Determine the (X, Y) coordinate at the center of the cell enclosing the given text.  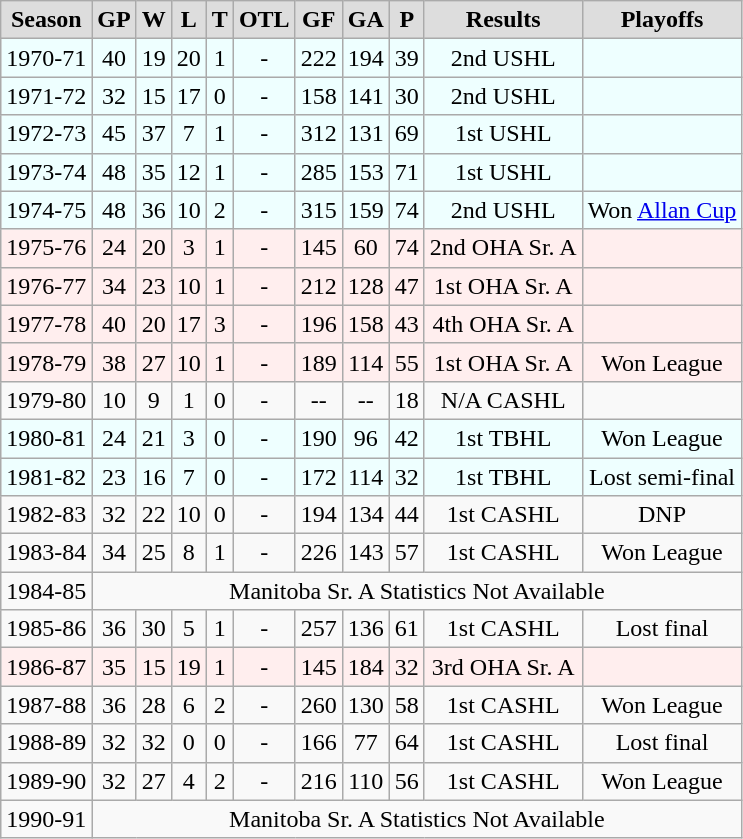
43 (406, 324)
1988-89 (46, 743)
1980-81 (46, 438)
16 (154, 477)
1973-74 (46, 172)
131 (366, 134)
159 (366, 210)
184 (366, 667)
189 (318, 362)
DNP (662, 515)
172 (318, 477)
8 (188, 553)
1976-77 (46, 286)
GA (366, 20)
1985-86 (46, 629)
1989-90 (46, 781)
315 (318, 210)
25 (154, 553)
61 (406, 629)
1987-88 (46, 705)
21 (154, 438)
58 (406, 705)
77 (366, 743)
1986-87 (46, 667)
216 (318, 781)
5 (188, 629)
60 (366, 248)
1981-82 (46, 477)
196 (318, 324)
1990-91 (46, 819)
Season (46, 20)
22 (154, 515)
L (188, 20)
260 (318, 705)
42 (406, 438)
222 (318, 58)
T (220, 20)
GP (114, 20)
285 (318, 172)
12 (188, 172)
Lost semi-final (662, 477)
128 (366, 286)
Won Allan Cup (662, 210)
134 (366, 515)
190 (318, 438)
312 (318, 134)
57 (406, 553)
39 (406, 58)
N/A CASHL (503, 400)
141 (366, 96)
9 (154, 400)
P (406, 20)
Playoffs (662, 20)
44 (406, 515)
64 (406, 743)
GF (318, 20)
212 (318, 286)
18 (406, 400)
6 (188, 705)
1974-75 (46, 210)
3rd OHA Sr. A (503, 667)
W (154, 20)
1977-78 (46, 324)
55 (406, 362)
257 (318, 629)
96 (366, 438)
47 (406, 286)
1972-73 (46, 134)
136 (366, 629)
37 (154, 134)
1970-71 (46, 58)
1982-83 (46, 515)
4 (188, 781)
56 (406, 781)
28 (154, 705)
OTL (264, 20)
Results (503, 20)
1979-80 (46, 400)
130 (366, 705)
1983-84 (46, 553)
38 (114, 362)
1984-85 (46, 591)
1971-72 (46, 96)
69 (406, 134)
4th OHA Sr. A (503, 324)
71 (406, 172)
1975-76 (46, 248)
110 (366, 781)
2nd OHA Sr. A (503, 248)
143 (366, 553)
1978-79 (46, 362)
153 (366, 172)
166 (318, 743)
226 (318, 553)
45 (114, 134)
